Extract the [x, y] coordinate from the center of the cell holding the provided text.  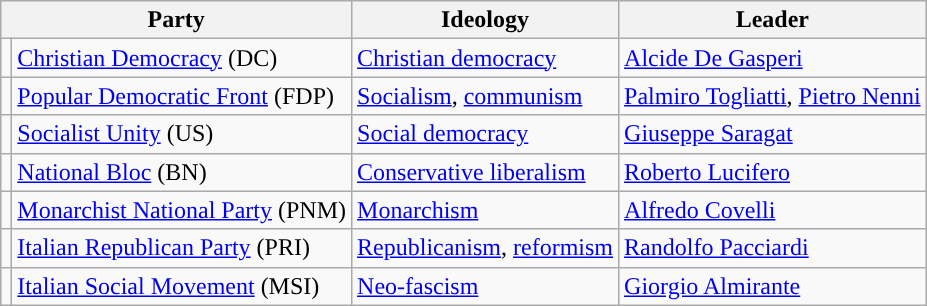
Conservative liberalism [486, 172]
Alcide De Gasperi [773, 58]
Christian democracy [486, 58]
Socialist Unity (US) [182, 134]
Party [176, 20]
Alfredo Covelli [773, 210]
Roberto Lucifero [773, 172]
National Bloc (BN) [182, 172]
Leader [773, 20]
Monarchism [486, 210]
Neo-fascism [486, 286]
Giorgio Almirante [773, 286]
Socialism, communism [486, 96]
Giuseppe Saragat [773, 134]
Palmiro Togliatti, Pietro Nenni [773, 96]
Popular Democratic Front (FDP) [182, 96]
Randolfo Pacciardi [773, 248]
Christian Democracy (DC) [182, 58]
Social democracy [486, 134]
Republicanism, reformism [486, 248]
Italian Social Movement (MSI) [182, 286]
Ideology [486, 20]
Italian Republican Party (PRI) [182, 248]
Monarchist National Party (PNM) [182, 210]
